Capture the cell that displays the provided text and extract its [X, Y] central coordinate. 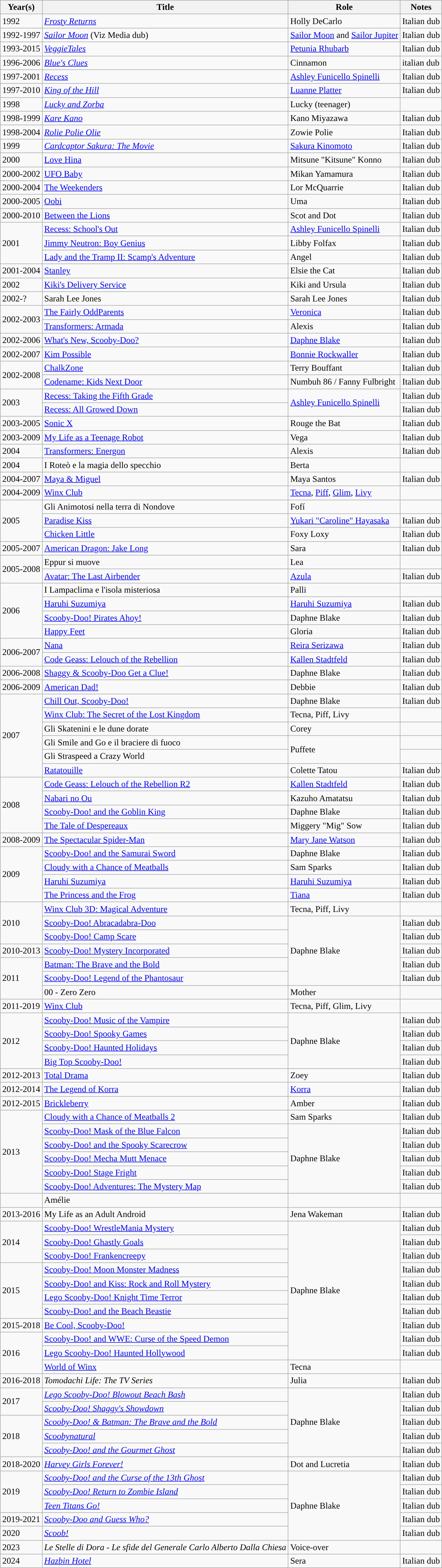
Transformers: Armada [166, 326]
Lor McQuarrie [344, 188]
I Roteò e la magia dello specchio [166, 465]
Scooby-Doo! and the Goblin King [166, 812]
1998 [21, 104]
2013 [21, 1152]
2000-2004 [21, 188]
Total Drama [166, 1076]
Libby Folfax [344, 243]
2012-2015 [21, 1103]
Cinnamon [344, 63]
Azula [344, 576]
Sailor Moon and Sailor Jupiter [344, 35]
Scooby-Doo! and the Curse of the 13th Ghost [166, 1478]
Love Hina [166, 160]
2008-2009 [21, 839]
Scooby-Doo! Return to Zombie Island [166, 1491]
2015-2018 [21, 1325]
2007 [21, 736]
Terry Bouffant [344, 368]
2002-2006 [21, 340]
Recess: Taking the Fifth Grade [166, 395]
Lego Scooby-Doo! Blowout Beach Bash [166, 1395]
Scooby-Doo! and the Samurai Sword [166, 854]
Miggery "Mig" Sow [344, 826]
2013-2016 [21, 1214]
2011-2019 [21, 1006]
Ratatouille [166, 770]
2008 [21, 805]
Le Stelle di Dora - Le sfide del Generale Carlo Alberto Dalla Chiesa [166, 1547]
Scooby-Doo! Music of the Vampire [166, 1020]
Jena Wakeman [344, 1214]
Stanley [166, 271]
Scoobynatural [166, 1436]
Corey [344, 729]
The Weekenders [166, 188]
Sailor Moon (Viz Media dub) [166, 35]
Kim Possible [166, 354]
Happy Feet [166, 632]
2000-2010 [21, 215]
Angel [344, 257]
Title [166, 7]
Sonic X [166, 424]
Lucky (teenager) [344, 104]
2002 [21, 285]
Colette Tatou [344, 770]
Reira Serizawa [344, 645]
Petunia Rhubarb [344, 49]
2003-2005 [21, 424]
Between the Lions [166, 215]
Scooby-Doo! and the Spooky Scarecrow [166, 1145]
2002-2008 [21, 375]
Recess: School's Out [166, 229]
Elsie the Cat [344, 271]
Scoob! [166, 1533]
Winx Club: The Secret of the Lost Kingdom [166, 715]
Role [344, 7]
Tecna [344, 1367]
Uma [344, 202]
Foxy Loxy [344, 534]
Scooby-Doo! Shaggy's Showdown [166, 1408]
Vega [344, 437]
Mother [344, 992]
Chill Out, Scooby-Doo! [166, 701]
King of the Hill [166, 90]
Lea [344, 562]
2015 [21, 1290]
American Dad! [166, 687]
Scooby-Doo! & Batman: The Brave and the Bold [166, 1422]
Lego Scooby-Doo! Haunted Hollywood [166, 1353]
italian dub [421, 63]
Gli Straspeed a Crazy World [166, 756]
2006 [21, 611]
Kano Miyazawa [344, 118]
Big Top Scooby-Doo! [166, 1062]
Amber [344, 1103]
Paradise Kiss [166, 520]
Tiana [344, 895]
Rouge the Bat [344, 424]
2005-2008 [21, 569]
Scooby-Doo! Pirates Ahoy! [166, 618]
Scooby-Doo! Spooky Games [166, 1034]
Julia [344, 1381]
Kiki and Ursula [344, 285]
The Princess and the Frog [166, 895]
Maya Santos [344, 479]
Numbuh 86 / Fanny Fulbright [344, 382]
My Life as an Adult Android [166, 1214]
Scooby-Doo! Haunted Holidays [166, 1048]
Notes [421, 7]
Kiki's Delivery Service [166, 285]
2012-2013 [21, 1076]
2009 [21, 874]
Scooby-Doo! Abracadabra-Doo [166, 923]
Sara [344, 548]
2000-2002 [21, 174]
2000 [21, 160]
2016-2018 [21, 1381]
Year(s) [21, 7]
Korra [344, 1089]
2000-2005 [21, 202]
Zoey [344, 1076]
1992-1997 [21, 35]
Scooby-Doo! Stage Fright [166, 1173]
Be Cool, Scooby-Doo! [166, 1325]
The Legend of Korra [166, 1089]
2019-2021 [21, 1520]
2002-2007 [21, 354]
Yukari "Caroline" Hayasaka [344, 520]
Sera [344, 1561]
Fofí [344, 507]
Oobi [166, 202]
Zowie Polie [344, 132]
Gloria [344, 632]
Puffete [344, 749]
Scooby-Doo! and the Gourmet Ghost [166, 1450]
1999 [21, 146]
2014 [21, 1242]
World of Winx [166, 1367]
2011 [21, 978]
Mitsune "Kitsune" Konno [344, 160]
1997-2001 [21, 77]
Holly DeCarlo [344, 21]
Maya & Miguel [166, 479]
VeggieTales [166, 49]
Bonnie Rockwaller [344, 354]
Batman: The Brave and the Bold [166, 964]
2002-2003 [21, 319]
Scooby-Doo! Mystery Incorporated [166, 951]
Teen Titans Go! [166, 1506]
Code Geass: Lelouch of the Rebellion R2 [166, 784]
Gli Animotosi nella terra di Nondove [166, 507]
2003 [21, 402]
Scooby-Doo! Moon Monster Madness [166, 1269]
Scooby-Doo! and the Beach Beastie [166, 1311]
Scooby-Doo! Ghastly Goals [166, 1242]
Debbie [344, 687]
What's New, Scooby-Doo? [166, 340]
2010 [21, 923]
Mary Jane Watson [344, 839]
Berta [344, 465]
Transformers: Energon [166, 451]
Hazbin Hotel [166, 1561]
The Tale of Despereaux [166, 826]
Cloudy with a Chance of Meatballs [166, 867]
Avatar: The Last Airbender [166, 576]
2017 [21, 1401]
1992 [21, 21]
2019 [21, 1491]
Kazuho Amatatsu [344, 798]
2024 [21, 1561]
2020 [21, 1533]
My Life as a Teenage Robot [166, 437]
2018 [21, 1436]
2012-2014 [21, 1089]
Gli Smile and Go e il braciere di fuoco [166, 742]
00 - Zero Zero [166, 992]
Tomodachi Life: The TV Series [166, 1381]
2005 [21, 520]
2002-? [21, 299]
2003-2009 [21, 437]
American Dragon: Jake Long [166, 548]
Lady and the Tramp II: Scamp's Adventure [166, 257]
Scooby-Doo! Frankencreepy [166, 1256]
1998-1999 [21, 118]
Veronica [344, 312]
Scooby-Doo! Mask of the Blue Falcon [166, 1131]
The Fairly OddParents [166, 312]
Recess [166, 77]
2006-2009 [21, 687]
Scooby-Doo! and WWE: Curse of the Speed Demon [166, 1339]
Scooby-Doo! WrestleMania Mystery [166, 1228]
Cardcaptor Sakura: The Movie [166, 146]
Lego Scooby-Doo! Knight Time Terror [166, 1298]
2001-2004 [21, 271]
2005-2007 [21, 548]
Scooby-Doo! Camp Scare [166, 937]
Kare Kano [166, 118]
2012 [21, 1041]
Scooby-Doo! Mecha Mutt Menace [166, 1159]
Nana [166, 645]
Amélie [166, 1200]
Shaggy & Scooby-Doo Get a Clue! [166, 673]
Scooby-Doo! Adventures: The Mystery Map [166, 1186]
Palli [344, 590]
Scooby-Doo! and Kiss: Rock and Roll Mystery [166, 1283]
1993-2015 [21, 49]
Dot and Lucretia [344, 1464]
ChalkZone [166, 368]
1997-2010 [21, 90]
2018-2020 [21, 1464]
2006-2007 [21, 652]
Codename: Kids Next Door [166, 382]
2004-2009 [21, 493]
1996-2006 [21, 63]
2006-2008 [21, 673]
Voice-over [344, 1547]
Frosty Returns [166, 21]
Harvey Girls Forever! [166, 1464]
Scooby-Doo! Legend of the Phantosaur [166, 978]
Cloudy with a Chance of Meatballs 2 [166, 1117]
Blue's Clues [166, 63]
UFO Baby [166, 174]
2010-2013 [21, 951]
Winx Club 3D: Magical Adventure [166, 909]
2023 [21, 1547]
The Spectacular Spider-Man [166, 839]
Scot and Dot [344, 215]
2001 [21, 243]
Scooby-Doo and Guess Who? [166, 1520]
Chicken Little [166, 534]
Brickleberry [166, 1103]
Eppur si muove [166, 562]
Nabari no Ou [166, 798]
Luanne Platter [344, 90]
Sakura Kinomoto [344, 146]
Jimmy Neutron: Boy Genius [166, 243]
Recess: All Growed Down [166, 410]
Lucky and Zorba [166, 104]
Mikan Yamamura [344, 174]
2004-2007 [21, 479]
Code Geass: Lelouch of the Rebellion [166, 659]
Gli Skatenini e le dune dorate [166, 729]
2016 [21, 1353]
1998-2004 [21, 132]
Rolie Polie Olie [166, 132]
I Lampaclima e l'isola misteriosa [166, 590]
